Search for the cell housing the specified text and yield its [X, Y] center coordinate. 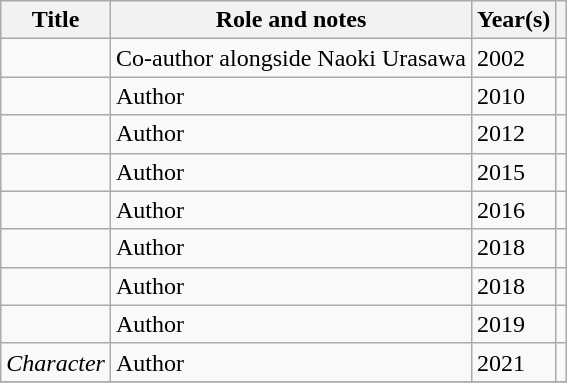
Role and notes [290, 20]
2015 [513, 172]
Year(s) [513, 20]
2012 [513, 134]
2016 [513, 210]
Title [56, 20]
2019 [513, 324]
Co-author alongside Naoki Urasawa [290, 58]
Character [56, 362]
2010 [513, 96]
2021 [513, 362]
2002 [513, 58]
